Return [X, Y] of the center of cell containing provided text 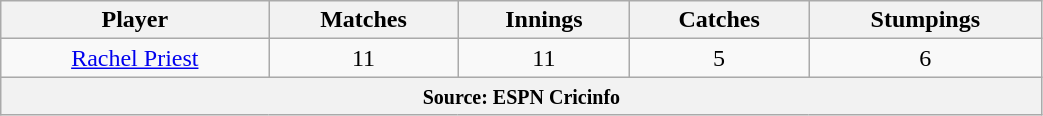
Source: ESPN Cricinfo [522, 96]
Rachel Priest [135, 58]
5 [720, 58]
Catches [720, 20]
Innings [544, 20]
Player [135, 20]
Stumpings [926, 20]
Matches [364, 20]
6 [926, 58]
